Detect which cell encompasses the target text, then output its [x, y] center coordinate. 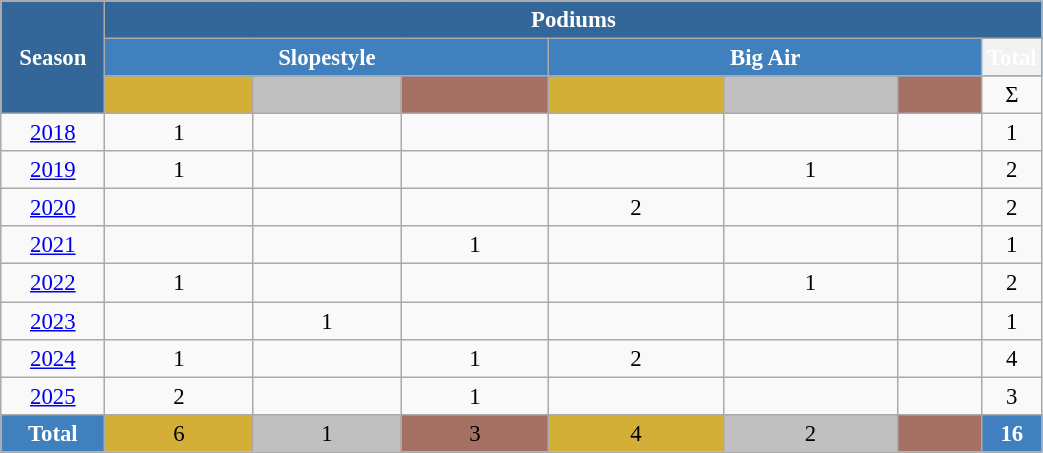
Season [53, 58]
6 [179, 433]
2023 [53, 321]
2019 [53, 170]
2025 [53, 396]
Podiums [574, 20]
2022 [53, 283]
2020 [53, 208]
2024 [53, 358]
Σ [1012, 95]
2018 [53, 133]
16 [1012, 433]
Slopestyle [327, 58]
Big Air [766, 58]
2021 [53, 245]
